Determine the [x, y] coordinate at the center of the cell enclosing the given text.  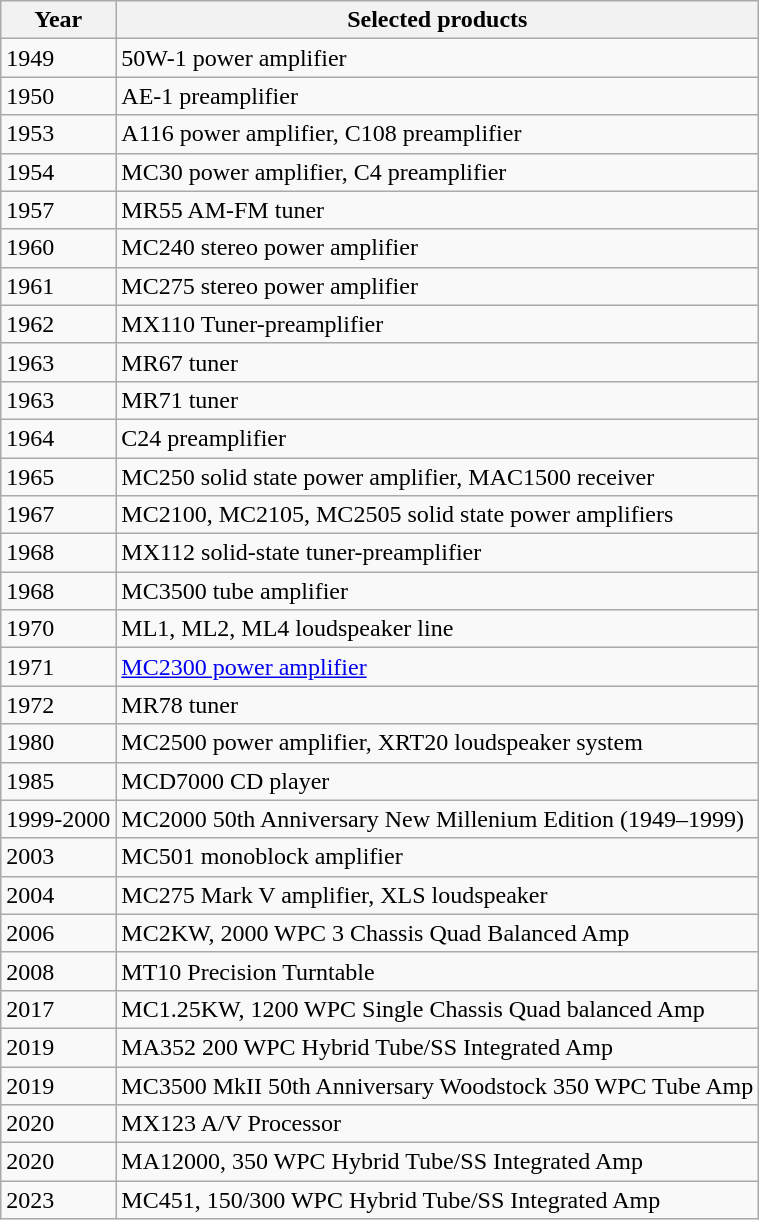
1965 [58, 477]
2008 [58, 971]
MCD7000 CD player [438, 781]
MR71 tuner [438, 400]
1964 [58, 438]
1961 [58, 286]
MC2100, MC2105, MC2505 solid state power amplifiers [438, 515]
MC3500 tube amplifier [438, 591]
MC2500 power amplifier, XRT20 loudspeaker system [438, 743]
MX123 A/V Processor [438, 1124]
MR67 tuner [438, 362]
MC1.25KW, 1200 WPC Single Chassis Quad balanced Amp [438, 1009]
MC501 monoblock amplifier [438, 857]
2017 [58, 1009]
1962 [58, 324]
2004 [58, 895]
1970 [58, 629]
1985 [58, 781]
1950 [58, 96]
1972 [58, 705]
1953 [58, 134]
2006 [58, 933]
1954 [58, 172]
MC275 stereo power amplifier [438, 286]
1971 [58, 667]
1949 [58, 58]
A116 power amplifier, C108 preamplifier [438, 134]
MC240 stereo power amplifier [438, 248]
1967 [58, 515]
1957 [58, 210]
2003 [58, 857]
MX110 Tuner-preamplifier [438, 324]
MR55 AM-FM tuner [438, 210]
Selected products [438, 20]
2023 [58, 1200]
MX112 solid-state tuner-preamplifier [438, 553]
MT10 Precision Turntable [438, 971]
1999-2000 [58, 819]
MC275 Mark V amplifier, XLS loudspeaker [438, 895]
1980 [58, 743]
ML1, ML2, ML4 loudspeaker line [438, 629]
MA12000, 350 WPC Hybrid Tube/SS Integrated Amp [438, 1162]
AE-1 preamplifier [438, 96]
MC2000 50th Anniversary New Millenium Edition (1949–1999) [438, 819]
MC3500 MkII 50th Anniversary Woodstock 350 WPC Tube Amp [438, 1085]
Year [58, 20]
MR78 tuner [438, 705]
MC30 power amplifier, C4 preamplifier [438, 172]
1960 [58, 248]
MC2300 power amplifier [438, 667]
50W-1 power amplifier [438, 58]
MA352 200 WPC Hybrid Tube/SS Integrated Amp [438, 1047]
C24 preamplifier [438, 438]
MC451, 150/300 WPC Hybrid Tube/SS Integrated Amp [438, 1200]
MC2KW, 2000 WPC 3 Chassis Quad Balanced Amp [438, 933]
MC250 solid state power amplifier, MAC1500 receiver [438, 477]
